Identify which cell holds the provided text, then report its [x, y] central coordinate. 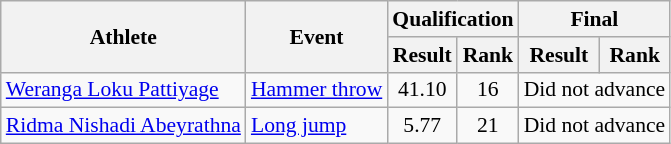
21 [488, 126]
Hammer throw [316, 90]
16 [488, 90]
5.77 [422, 126]
Final [595, 19]
Event [316, 36]
Ridma Nishadi Abeyrathna [124, 126]
41.10 [422, 90]
Athlete [124, 36]
Long jump [316, 126]
Qualification [452, 19]
Weranga Loku Pattiyage [124, 90]
